Find where the given text appears and provide that cell's center as (x, y) coordinate. 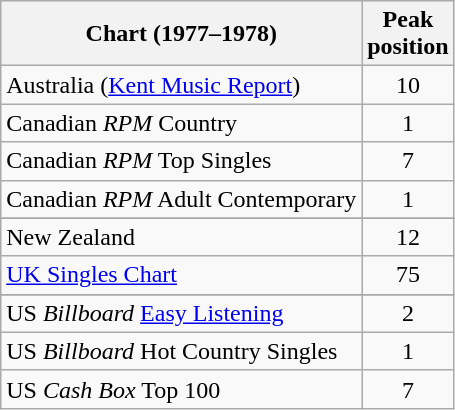
2 (408, 313)
US Cash Box Top 100 (182, 389)
US Billboard Easy Listening (182, 313)
12 (408, 237)
New Zealand (182, 237)
Canadian RPM Adult Contemporary (182, 199)
Canadian RPM Country (182, 123)
US Billboard Hot Country Singles (182, 351)
Canadian RPM Top Singles (182, 161)
UK Singles Chart (182, 275)
Chart (1977–1978) (182, 34)
Australia (Kent Music Report) (182, 85)
10 (408, 85)
Peakposition (408, 34)
75 (408, 275)
